For the text-containing cell, return its midpoint in (X, Y) coordinate format. 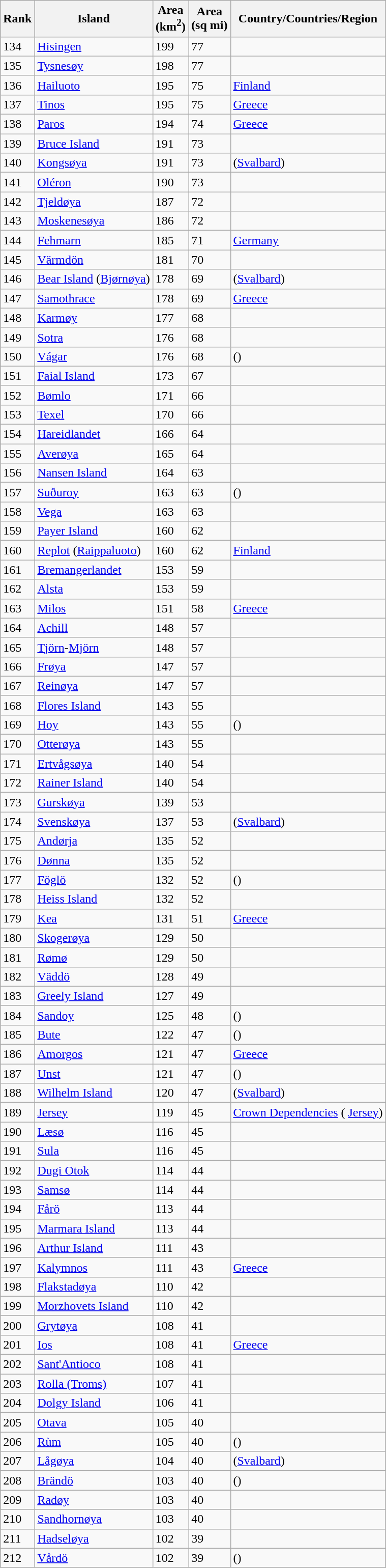
192 (17, 1170)
Milos (94, 608)
Dolgy Island (94, 1403)
136 (17, 85)
197 (17, 1267)
Otava (94, 1422)
207 (17, 1461)
119 (170, 1112)
183 (17, 996)
Bute (94, 1034)
Hoy (94, 724)
Dugi Otok (94, 1170)
202 (17, 1364)
Tjeldøya (94, 202)
Crown Dependencies ( Jersey) (308, 1112)
Dønna (94, 860)
Arthur Island (94, 1248)
Ios (94, 1345)
209 (17, 1500)
Bømlo (94, 395)
Payer Island (94, 531)
Achill (94, 628)
180 (17, 938)
Karmøy (94, 318)
Faial Island (94, 376)
Marmara Island (94, 1228)
74 (210, 124)
Moskenesøya (94, 221)
188 (17, 1093)
196 (17, 1248)
Bremangerlandet (94, 570)
Värmdön (94, 260)
157 (17, 492)
206 (17, 1442)
Oléron (94, 182)
70 (210, 260)
Grytøya (94, 1325)
150 (17, 356)
149 (17, 337)
48 (210, 1015)
Paros (94, 124)
Germany (308, 240)
204 (17, 1403)
158 (17, 512)
211 (17, 1538)
179 (17, 918)
Frøya (94, 666)
Heiss Island (94, 899)
146 (17, 279)
Samothrace (94, 298)
Tinos (94, 104)
134 (17, 46)
Alsta (94, 589)
Tjörn-Mjörn (94, 647)
174 (17, 822)
159 (17, 531)
Wilhelm Island (94, 1093)
Rainer Island (94, 783)
Kea (94, 918)
Amorgos (94, 1054)
Skogerøya (94, 938)
Rolla (Troms) (94, 1384)
Averøya (94, 454)
Fehmarn (94, 240)
210 (17, 1519)
Nansen Island (94, 473)
205 (17, 1422)
152 (17, 395)
155 (17, 454)
175 (17, 841)
Area(sq mi) (210, 19)
182 (17, 976)
71 (210, 240)
122 (170, 1034)
Country/Countries/Region (308, 19)
Texel (94, 414)
Vårdö (94, 1558)
172 (17, 783)
Sandhornøya (94, 1519)
Vega (94, 512)
125 (170, 1015)
Gurskøya (94, 802)
Bear Island (Bjørnøya) (94, 279)
184 (17, 1015)
208 (17, 1480)
Hadseløya (94, 1538)
Rømø (94, 957)
141 (17, 182)
Ertvågsøya (94, 764)
162 (17, 589)
138 (17, 124)
Tysnesøy (94, 66)
Unst (94, 1074)
127 (170, 996)
Suðuroy (94, 492)
Reinøya (94, 686)
Föglö (94, 880)
201 (17, 1345)
67 (210, 376)
Lågøya (94, 1461)
Radøy (94, 1500)
Area(km2) (170, 19)
120 (170, 1093)
Sula (94, 1151)
154 (17, 434)
167 (17, 686)
156 (17, 473)
Sandoy (94, 1015)
106 (170, 1403)
Greely Island (94, 996)
Jersey (94, 1112)
Vágar (94, 356)
107 (170, 1384)
131 (170, 918)
Sotra (94, 337)
169 (17, 724)
161 (17, 570)
Replot (Raippaluoto) (94, 550)
Otterøya (94, 744)
212 (17, 1558)
51 (210, 918)
Flakstadøya (94, 1286)
Svenskøya (94, 822)
200 (17, 1325)
104 (170, 1461)
Morzhovets Island (94, 1306)
Læsø (94, 1132)
Sant'Antioco (94, 1364)
Island (94, 19)
Kalymnos (94, 1267)
128 (170, 976)
Brändö (94, 1480)
142 (17, 202)
Hisingen (94, 46)
Fårö (94, 1209)
Hareidlandet (94, 434)
Flores Island (94, 705)
145 (17, 260)
189 (17, 1112)
Rùm (94, 1442)
Hailuoto (94, 85)
Kongsøya (94, 163)
Rank (17, 19)
203 (17, 1384)
Väddö (94, 976)
144 (17, 240)
168 (17, 705)
58 (210, 608)
Andørja (94, 841)
Bruce Island (94, 144)
193 (17, 1190)
Samsø (94, 1190)
